Return the (X, Y) coordinate for the center point of the cell that contains the specified text.  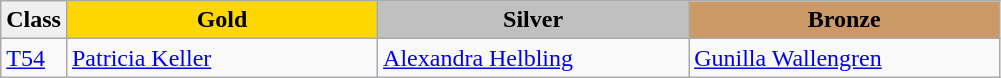
Alexandra Helbling (534, 58)
Gold (222, 20)
T54 (34, 58)
Bronze (844, 20)
Patricia Keller (222, 58)
Class (34, 20)
Silver (534, 20)
Gunilla Wallengren (844, 58)
